Return the (x, y) coordinate for the center point of the cell that contains the specified text.  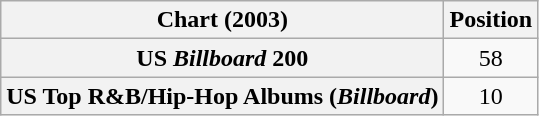
US Top R&B/Hip-Hop Albums (Billboard) (222, 96)
Chart (2003) (222, 20)
58 (491, 58)
10 (491, 96)
US Billboard 200 (222, 58)
Position (491, 20)
